Capture the cell that displays the provided text and extract its (x, y) central coordinate. 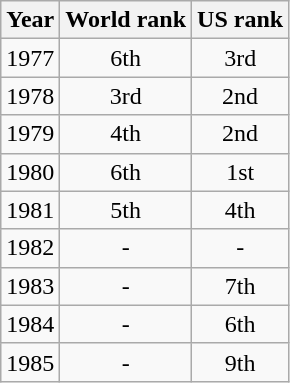
1982 (30, 248)
5th (126, 210)
World rank (126, 20)
1983 (30, 286)
1977 (30, 58)
7th (240, 286)
9th (240, 362)
1978 (30, 96)
1981 (30, 210)
US rank (240, 20)
1979 (30, 134)
1985 (30, 362)
1980 (30, 172)
Year (30, 20)
1984 (30, 324)
1st (240, 172)
